Identify which cell holds the provided text, then report its [X, Y] central coordinate. 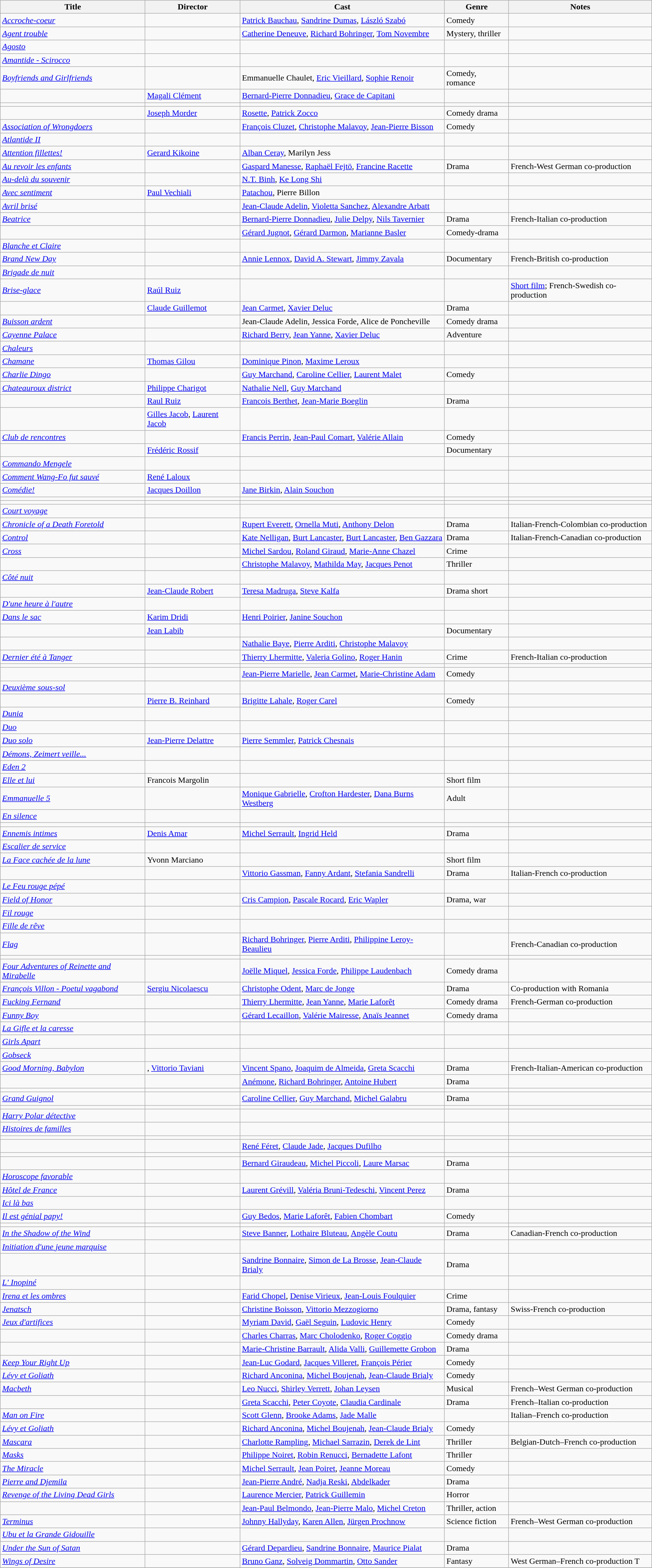
Mystery, thriller [476, 33]
Sandrine Bonnaire, Simon de La Brosse, Jean-Claude Brialy [342, 1264]
Drama, war [476, 900]
French-Italian-American co-production [580, 1068]
Ubu et la Grande Gidouille [73, 1535]
Harry Polar détective [73, 1116]
Bernard Giraudeau, Michel Piccoli, Laure Marsac [342, 1163]
Duo solo [73, 740]
Cayenne Palace [73, 335]
Court voyage [73, 511]
D'une heure à l'autre [73, 604]
Rosette, Patrick Zocco [342, 113]
Italian–French co-production [580, 1415]
Annie Lennox, David A. Stewart, Jimmy Zavala [342, 259]
Jenatsch [73, 1309]
Patrick Bauchau, Sandrine Dumas, László Szabó [342, 20]
Chronicle of a Death Foretold [73, 524]
Teresa Madruga, Steve Kalfa [342, 591]
Buisson ardent [73, 321]
Anémone, Richard Bohringer, Antoine Hubert [342, 1081]
Atlantide II [73, 139]
Control [73, 537]
Guy Bedos, Marie Laforêt, Fabien Chombart [342, 1216]
Thierry Lhermitte, Jean Yanne, Marie Laforêt [342, 1002]
Under the Sun of Satan [73, 1548]
Genre [476, 7]
Caroline Cellier, Guy Marchand, Michel Galabru [342, 1099]
Richard Berry, Jean Yanne, Xavier Deluc [342, 335]
Gilles Jacob, Laurent Jacob [193, 419]
Horoscope favorable [73, 1176]
Cross [73, 551]
Francois Berthet, Jean-Marie Boeglin [342, 401]
Greta Scacchi, Peter Coyote, Claudia Cardinale [342, 1402]
Cast [342, 7]
Masks [73, 1455]
Claude Guillemot [193, 308]
Fil rouge [73, 913]
Man on Fire [73, 1415]
Jean-Pierre Marielle, Jean Carmet, Marie-Christine Adam [342, 674]
Nathalie Baye, Pierre Arditi, Christophe Malavoy [342, 644]
Bruno Ganz, Solveig Dommartin, Otto Sander [342, 1561]
Bernard-Pierre Donnadieu, Grace de Capitani [342, 96]
French–Italian co-production [580, 1402]
Pierre Semmler, Patrick Chesnais [342, 740]
Raúl Ruiz [193, 290]
Club de rencontres [73, 437]
Horror [476, 1495]
Jean-Paul Belmondo, Jean-Pierre Malo, Michel Creton [342, 1508]
Henri Poirier, Janine Souchon [342, 617]
Eden 2 [73, 767]
Director [193, 7]
Attention fillettes! [73, 153]
Philippe Noiret, Robin Renucci, Bernadette Lafont [342, 1455]
Christine Boisson, Vittorio Mezzogiorno [342, 1309]
Michel Sardou, Roland Giraud, Marie-Anne Chazel [342, 551]
Charles Charras, Marc Cholodenko, Roger Coggio [342, 1336]
François Cluzet, Christophe Malavoy, Jean-Pierre Bisson [342, 126]
Brand New Day [73, 259]
Jean-Pierre André, Nadja Reski, Abdelkader [342, 1482]
, Vittorio Taviani [193, 1068]
Mascara [73, 1442]
Alban Ceray, Marilyn Jess [342, 153]
René Féret, Claude Jade, Jacques Dufilho [342, 1146]
Frédéric Rossif [193, 450]
Dominique Pinon, Maxime Leroux [342, 361]
Notes [580, 7]
In the Shadow of the Wind [73, 1233]
Michel Serrault, Ingrid Held [342, 833]
Jacques Doillon [193, 490]
Myriam David, Gaël Seguin, Ludovic Henry [342, 1322]
Girls Apart [73, 1042]
Grand Guignol [73, 1099]
Il est génial papy! [73, 1216]
West German–French co-production T [580, 1561]
Joëlle Miquel, Jessica Forde, Philippe Laudenbach [342, 970]
Paul Vechiali [193, 193]
Fucking Fernand [73, 1002]
Laurence Mercier, Patrick Guillemin [342, 1495]
Initiation d'une jeune marquise [73, 1247]
Jean-Claude Adelin, Violetta Sanchez, Alexandre Arbatt [342, 206]
Denis Amar [193, 833]
Duo [73, 727]
Emmanuelle Chaulet, Eric Vieillard, Sophie Renoir [342, 78]
Macbeth [73, 1389]
Agent trouble [73, 33]
L' Inopiné [73, 1283]
Richard Bohringer, Pierre Arditi, Philippine Leroy-Beaulieu [342, 944]
Francois Margolin [193, 780]
Rupert Everett, Ornella Muti, Anthony Delon [342, 524]
French-West German co-production [580, 166]
Avril brisé [73, 206]
Jean-Claude Robert [193, 591]
Pierre and Djemila [73, 1482]
En silence [73, 816]
Comedy-drama [476, 232]
Marie-Christine Barrault, Alida Valli, Guillemette Grobon [342, 1349]
Field of Honor [73, 900]
Co-production with Romania [580, 988]
Jean-Pierre Delattre [193, 740]
Blanche et Claire [73, 246]
Sergiu Nicolaescu [193, 988]
Short film; French-Swedish co-production [580, 290]
Irena et les ombres [73, 1296]
Avec sentiment [73, 193]
Ici là bas [73, 1203]
Vincent Spano, Joaquim de Almeida, Greta Scacchi [342, 1068]
Leo Nucci, Shirley Verrett, Johan Leysen [342, 1389]
Thriller, action [476, 1508]
Ennemis intimes [73, 833]
Jeux d'artifices [73, 1322]
Musical [476, 1389]
René Laloux [193, 477]
La Gifle et la caresse [73, 1028]
Brise-glace [73, 290]
Funny Boy [73, 1015]
French-Canadian co-production [580, 944]
Commando Mengele [73, 464]
Jean-Claude Adelin, Jessica Forde, Alice de Poncheville [342, 321]
Boyfriends and Girlfriends [73, 78]
Gaspard Manesse, Raphaël Fejtö, Francine Racette [342, 166]
Hôtel de France [73, 1190]
Comedy, romance [476, 78]
Steve Banner, Lothaire Bluteau, Angèle Coutu [342, 1233]
Jane Birkin, Alain Souchon [342, 490]
Deuxième sous-sol [73, 687]
Jean-Luc Godard, Jacques Villeret, François Périer [342, 1362]
Terminus [73, 1521]
Au revoir les enfants [73, 166]
Thierry Lhermitte, Valeria Golino, Roger Hanin [342, 657]
Title [73, 7]
La Face cachée de la lune [73, 860]
French-German co-production [580, 1002]
Le Feu rouge pépé [73, 886]
Philippe Charigot [193, 388]
Jean Carmet, Xavier Deluc [342, 308]
Keep Your Right Up [73, 1362]
Italian-French co-production [580, 873]
Swiss-French co-production [580, 1309]
Brigitte Lahale, Roger Carel [342, 701]
Cris Campion, Pascale Rocard, Eric Wapler [342, 900]
Amantide - Scirocco [73, 60]
Drama, fantasy [476, 1309]
Comédie! [73, 490]
Joseph Morder [193, 113]
Wings of Desire [73, 1561]
Four Adventures of Reinette and Mirabelle [73, 970]
French-British co-production [580, 259]
Michel Serrault, Jean Poiret, Jeanne Moreau [342, 1468]
Agosto [73, 47]
Dans le sac [73, 617]
Escalier de service [73, 847]
Kate Nelligan, Burt Lancaster, Burt Lancaster, Ben Gazzara [342, 537]
Johnny Hallyday, Karen Allen, Jürgen Prochnow [342, 1521]
Dunia [73, 714]
The Miracle [73, 1468]
Gobseck [73, 1055]
Fille de rêve [73, 926]
Charlie Dingo [73, 374]
Science fiction [476, 1521]
Gerard Kikoine [193, 153]
Adventure [476, 335]
Fantasy [476, 1561]
Christophe Malavoy, Mathilda May, Jacques Penot [342, 564]
Comment Wang-Fo fut sauvé [73, 477]
Flag [73, 944]
Patachou, Pierre Billon [342, 193]
Laurent Grévill, Valéria Bruni-Tedeschi, Vincent Perez [342, 1190]
Monique Gabrielle, Crofton Hardester, Dana Burns Westberg [342, 798]
Elle et lui [73, 780]
Brigade de nuit [73, 272]
Histoires de familles [73, 1129]
Francis Perrin, Jean-Paul Comart, Valérie Allain [342, 437]
Vittorio Gassman, Fanny Ardant, Stefania Sandrelli [342, 873]
Scott Glenn, Brooke Adams, Jade Malle [342, 1415]
Jean Labib [193, 630]
Italian-French-Colombian co-production [580, 524]
Chamane [73, 361]
Thomas Gilou [193, 361]
Beatrice [73, 219]
Emmanuelle 5 [73, 798]
Charlotte Rampling, Michael Sarrazin, Derek de Lint [342, 1442]
Drama short [476, 591]
Accroche-coeur [73, 20]
Chateauroux district [73, 388]
Catherine Deneuve, Richard Bohringer, Tom Novembre [342, 33]
Nathalie Nell, Guy Marchand [342, 388]
Belgian-Dutch–French co-production [580, 1442]
Gérard Lecaillon, Valérie Mairesse, Anaïs Jeannet [342, 1015]
Farid Chopel, Denise Virieux, Jean-Louis Foulquier [342, 1296]
Association of Wrongdoers [73, 126]
N.T. Binh, Ke Long Shi [342, 179]
Pierre B. Reinhard [193, 701]
François Villon - Poetul vagabond [73, 988]
Canadian-French co-production [580, 1233]
Côté nuit [73, 577]
Yvonn Marciano [193, 860]
Bernard-Pierre Donnadieu, Julie Delpy, Nils Tavernier [342, 219]
Chaleurs [73, 348]
Raul Ruiz [193, 401]
Adult [476, 798]
Gérard Jugnot, Gérard Darmon, Marianne Basler [342, 232]
Italian-French-Canadian co-production [580, 537]
Gérard Depardieu, Sandrine Bonnaire, Maurice Pialat [342, 1548]
Dernier été à Tanger [73, 657]
Démons, Zeimert veille... [73, 754]
Guy Marchand, Caroline Cellier, Laurent Malet [342, 374]
Christophe Odent, Marc de Jonge [342, 988]
Good Morning, Babylon [73, 1068]
Karim Dridi [193, 617]
Magali Clément [193, 96]
Au-delà du souvenir [73, 179]
Revenge of the Living Dead Girls [73, 1495]
